Output the [X, Y] coordinate of the center of the cell containing the given text.  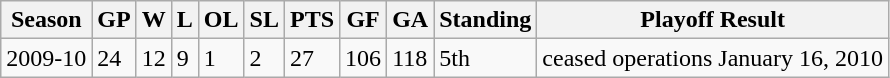
2009-10 [46, 58]
27 [312, 58]
2 [264, 58]
Season [46, 20]
GF [364, 20]
L [184, 20]
PTS [312, 20]
12 [154, 58]
106 [364, 58]
GP [114, 20]
24 [114, 58]
ceased operations January 16, 2010 [713, 58]
Standing [486, 20]
GA [410, 20]
9 [184, 58]
OL [221, 20]
1 [221, 58]
SL [264, 20]
Playoff Result [713, 20]
118 [410, 58]
W [154, 20]
5th [486, 58]
